Identify which cell holds the provided text, then report its (x, y) central coordinate. 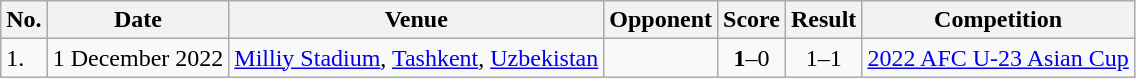
No. (24, 20)
Date (138, 20)
Result (823, 20)
Venue (416, 20)
Score (752, 20)
1–0 (752, 58)
Competition (998, 20)
1–1 (823, 58)
1. (24, 58)
2022 AFC U-23 Asian Cup (998, 58)
Milliy Stadium, Tashkent, Uzbekistan (416, 58)
Opponent (661, 20)
1 December 2022 (138, 58)
